Pinpoint the cell where the given text exists, returning its [X, Y] midpoint coordinate. 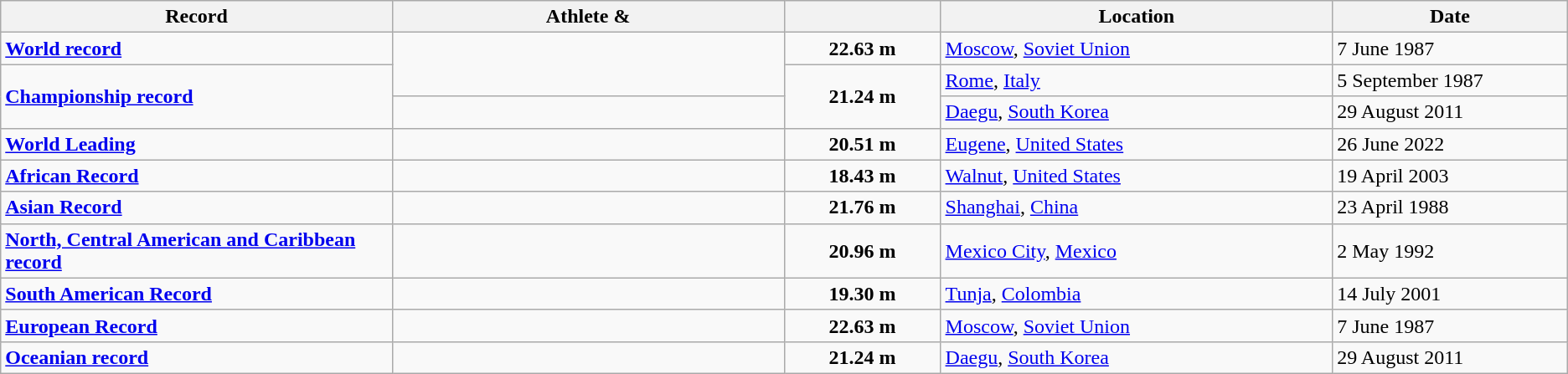
21.76 m [863, 207]
European Record [197, 325]
2 May 1992 [1451, 251]
23 April 1988 [1451, 207]
African Record [197, 176]
Asian Record [197, 207]
North, Central American and Caribbean record [197, 251]
South American Record [197, 294]
Athlete & [588, 17]
Shanghai, China [1137, 207]
Mexico City, Mexico [1137, 251]
Eugene, United States [1137, 144]
19 April 2003 [1451, 176]
Oceanian record [197, 357]
Location [1137, 17]
26 June 2022 [1451, 144]
Rome, Italy [1137, 80]
18.43 m [863, 176]
5 September 1987 [1451, 80]
Tunja, Colombia [1137, 294]
Record [197, 17]
20.96 m [863, 251]
14 July 2001 [1451, 294]
Walnut, United States [1137, 176]
Championship record [197, 96]
World Leading [197, 144]
Date [1451, 17]
20.51 m [863, 144]
World record [197, 49]
19.30 m [863, 294]
